Provide the (x, y) coordinate of the cell's center where the given text is located.  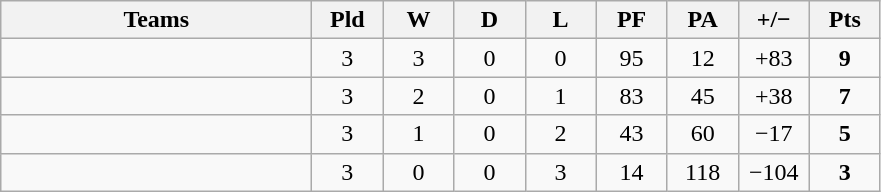
Pts (844, 20)
118 (702, 172)
−17 (774, 134)
9 (844, 58)
W (418, 20)
Pld (348, 20)
60 (702, 134)
83 (632, 96)
12 (702, 58)
5 (844, 134)
14 (632, 172)
43 (632, 134)
PF (632, 20)
7 (844, 96)
PA (702, 20)
−104 (774, 172)
95 (632, 58)
45 (702, 96)
+83 (774, 58)
Teams (156, 20)
D (490, 20)
+38 (774, 96)
L (560, 20)
+/− (774, 20)
